Return [X, Y] of the center of cell containing provided text 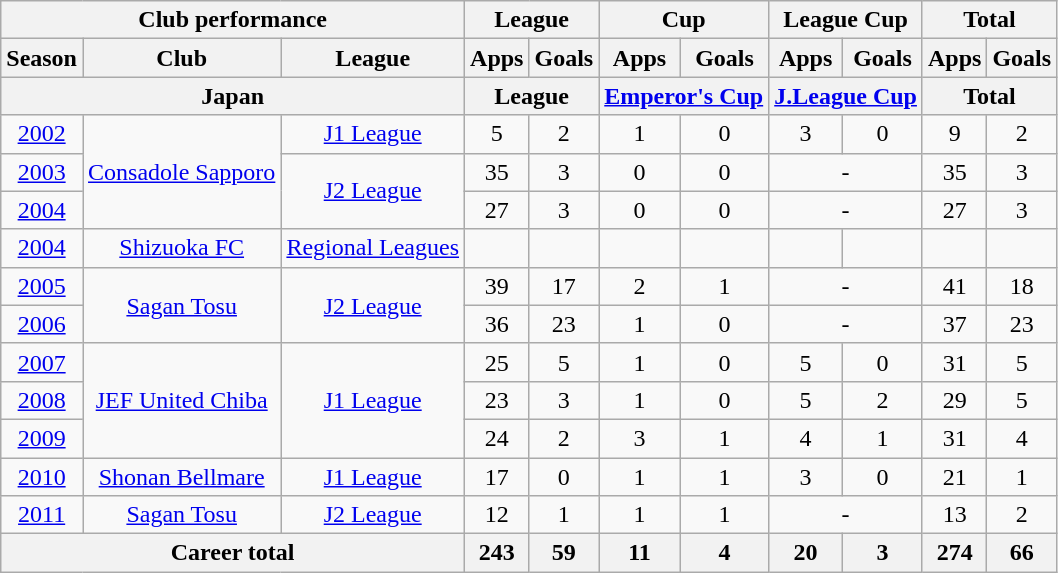
25 [497, 362]
Cup [684, 20]
37 [954, 324]
2011 [42, 515]
11 [640, 553]
2010 [42, 477]
Japan [233, 96]
2003 [42, 172]
2006 [42, 324]
39 [497, 286]
66 [1022, 553]
274 [954, 553]
Shonan Bellmare [181, 477]
Consadole Sapporo [181, 172]
2007 [42, 362]
13 [954, 515]
Emperor's Cup [684, 96]
JEF United Chiba [181, 400]
18 [1022, 286]
Regional Leagues [373, 248]
9 [954, 134]
Shizuoka FC [181, 248]
2008 [42, 400]
Club performance [233, 20]
243 [497, 553]
21 [954, 477]
29 [954, 400]
59 [564, 553]
Season [42, 58]
24 [497, 438]
League Cup [846, 20]
20 [806, 553]
2002 [42, 134]
36 [497, 324]
12 [497, 515]
Club [181, 58]
41 [954, 286]
J.League Cup [846, 96]
2005 [42, 286]
Career total [233, 553]
2009 [42, 438]
